For the text-containing cell, return its midpoint in [X, Y] coordinate format. 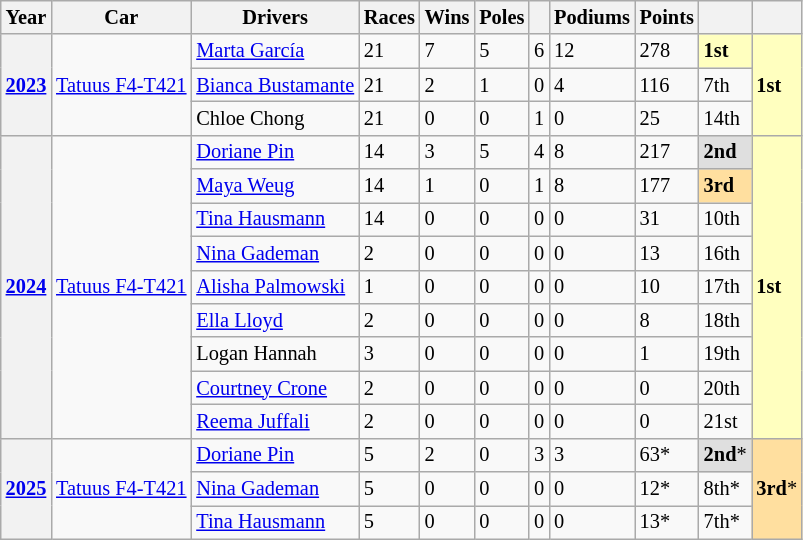
2nd* [726, 455]
6 [539, 51]
2nd [726, 152]
Marta García [275, 51]
Chloe Chong [275, 118]
7th [726, 85]
3rd* [777, 488]
Maya Weug [275, 186]
8th* [726, 489]
Races [390, 17]
Courtney Crone [275, 388]
10 [667, 287]
278 [667, 51]
13 [667, 253]
21st [726, 421]
19th [726, 354]
Drivers [275, 17]
Wins [448, 17]
10th [726, 219]
Podiums [592, 17]
2023 [26, 84]
217 [667, 152]
Points [667, 17]
2024 [26, 286]
16th [726, 253]
12* [667, 489]
Car [121, 17]
31 [667, 219]
Year [26, 17]
Ella Lloyd [275, 320]
Poles [502, 17]
63* [667, 455]
Bianca Bustamante [275, 85]
116 [667, 85]
12 [592, 51]
Logan Hannah [275, 354]
25 [667, 118]
7 [448, 51]
3rd [726, 186]
14th [726, 118]
18th [726, 320]
7th* [726, 522]
Alisha Palmowski [275, 287]
20th [726, 388]
Reema Juffali [275, 421]
177 [667, 186]
13* [667, 522]
17th [726, 287]
2025 [26, 488]
